Search for the cell housing the specified text and yield its [X, Y] center coordinate. 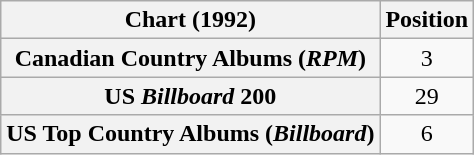
Position [427, 20]
US Billboard 200 [190, 96]
29 [427, 96]
US Top Country Albums (Billboard) [190, 134]
Chart (1992) [190, 20]
Canadian Country Albums (RPM) [190, 58]
3 [427, 58]
6 [427, 134]
